Provide the (x, y) coordinate of the cell's center where the given text is located.  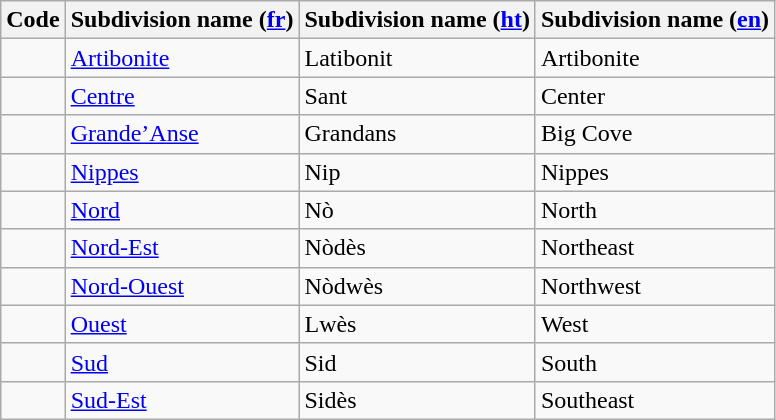
Subdivision name (en) (654, 20)
Center (654, 96)
West (654, 324)
Grande’Anse (182, 134)
Nò (417, 210)
South (654, 362)
Grandans (417, 134)
Northwest (654, 286)
North (654, 210)
Big Cove (654, 134)
Centre (182, 96)
Nòdwès (417, 286)
Sid (417, 362)
Subdivision name (fr) (182, 20)
Sant (417, 96)
Nip (417, 172)
Sud-Est (182, 400)
Nord-Ouest (182, 286)
Sud (182, 362)
Sidès (417, 400)
Code (33, 20)
Latibonit (417, 58)
Nord (182, 210)
Ouest (182, 324)
Nòdès (417, 248)
Northeast (654, 248)
Southeast (654, 400)
Lwès (417, 324)
Nord-Est (182, 248)
Subdivision name (ht) (417, 20)
